Locate the cell with the specified text and output its [X, Y] center coordinate. 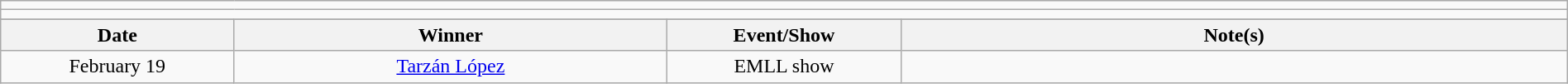
Winner [451, 35]
EMLL show [784, 67]
Date [117, 35]
Event/Show [784, 35]
February 19 [117, 67]
Tarzán López [451, 67]
Note(s) [1234, 35]
